Pinpoint the cell where the given text exists, returning its [X, Y] midpoint coordinate. 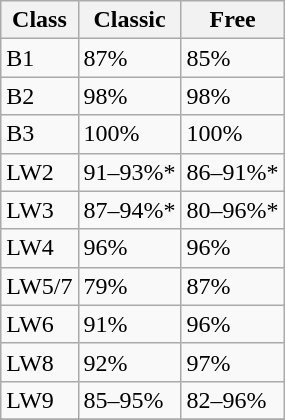
79% [130, 286]
Classic [130, 20]
87–94%* [130, 210]
80–96%* [232, 210]
Free [232, 20]
B3 [40, 134]
LW6 [40, 324]
B1 [40, 58]
LW4 [40, 248]
Class [40, 20]
91% [130, 324]
LW3 [40, 210]
85% [232, 58]
B2 [40, 96]
LW5/7 [40, 286]
82–96% [232, 400]
LW8 [40, 362]
85–95% [130, 400]
91–93%* [130, 172]
86–91%* [232, 172]
LW2 [40, 172]
92% [130, 362]
LW9 [40, 400]
97% [232, 362]
